Scan for the cell matching the given text and deliver its [X, Y] coordinate at center. 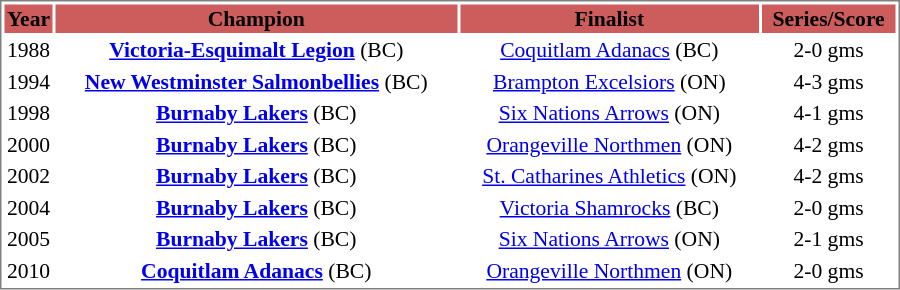
Finalist [610, 18]
2002 [28, 176]
Champion [256, 18]
4-3 gms [829, 82]
2010 [28, 270]
St. Catharines Athletics (ON) [610, 176]
2004 [28, 208]
4-1 gms [829, 113]
Victoria-Esquimalt Legion (BC) [256, 50]
Victoria Shamrocks (BC) [610, 208]
1998 [28, 113]
2000 [28, 144]
2-1 gms [829, 239]
New Westminster Salmonbellies (BC) [256, 82]
Year [28, 18]
2005 [28, 239]
1988 [28, 50]
1994 [28, 82]
Series/Score [829, 18]
Brampton Excelsiors (ON) [610, 82]
